Capture the cell that displays the provided text and extract its [X, Y] central coordinate. 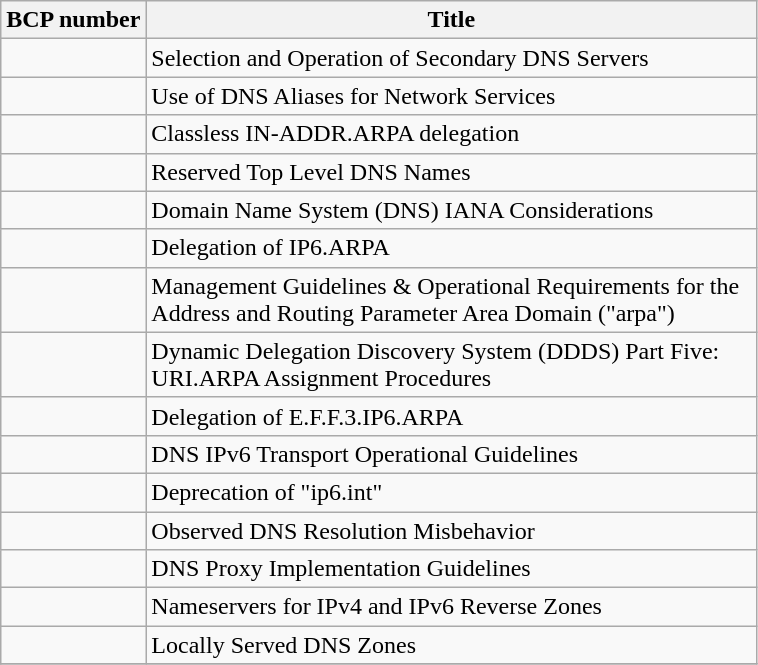
Delegation of IP6.ARPA [452, 248]
Classless IN-ADDR.ARPA delegation [452, 134]
Deprecation of "ip6.int" [452, 492]
Title [452, 20]
Domain Name System (DNS) IANA Considerations [452, 210]
Dynamic Delegation Discovery System (DDDS) Part Five: URI.ARPA Assignment Procedures [452, 364]
Use of DNS Aliases for Network Services [452, 96]
Management Guidelines & Operational Requirements for the Address and Routing Parameter Area Domain ("arpa") [452, 300]
DNS IPv6 Transport Operational Guidelines [452, 454]
Delegation of E.F.F.3.IP6.ARPA [452, 416]
Selection and Operation of Secondary DNS Servers [452, 58]
Nameservers for IPv4 and IPv6 Reverse Zones [452, 607]
DNS Proxy Implementation Guidelines [452, 569]
Reserved Top Level DNS Names [452, 172]
Locally Served DNS Zones [452, 645]
BCP number [74, 20]
Observed DNS Resolution Misbehavior [452, 531]
